Detect which cell encompasses the target text, then output its [X, Y] center coordinate. 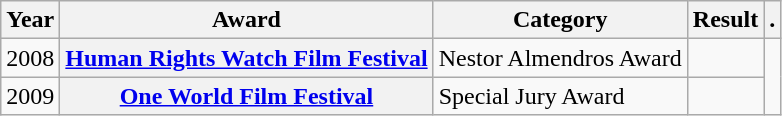
2008 [30, 58]
. [772, 20]
Special Jury Award [560, 96]
Human Rights Watch Film Festival [246, 58]
Award [246, 20]
Result [725, 20]
Category [560, 20]
Nestor Almendros Award [560, 58]
2009 [30, 96]
Year [30, 20]
One World Film Festival [246, 96]
